Output the [x, y] coordinate of the center of the cell containing the given text.  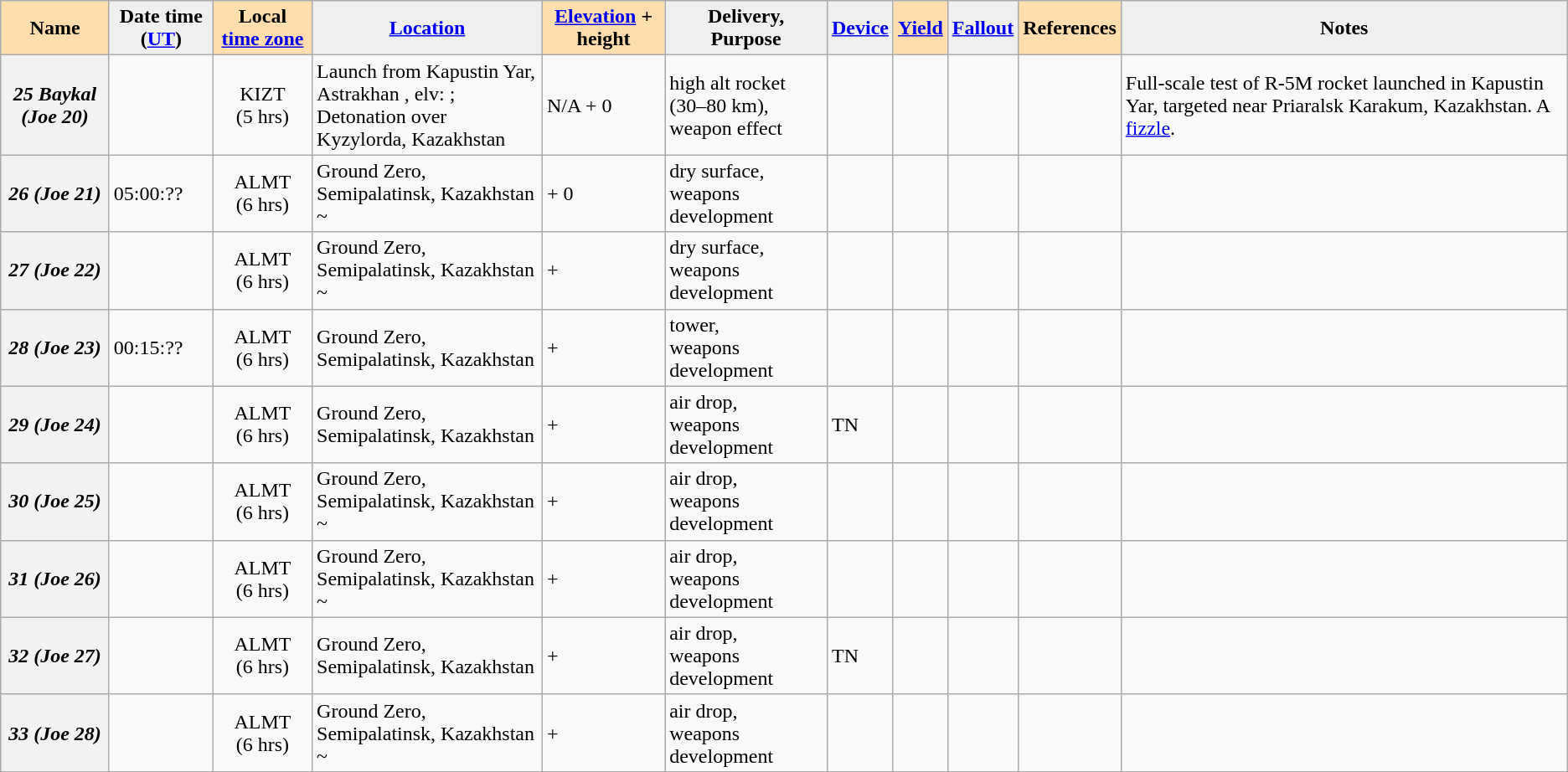
high alt rocket (30–80 km),weapon effect [746, 106]
N/A + 0 [603, 106]
Name [55, 28]
33 (Joe 28) [55, 733]
tower,weapons development [746, 347]
Launch from Kapustin Yar, Astrakhan , elv: ;Detonation over Kyzylorda, Kazakhstan [427, 106]
29 (Joe 24) [55, 425]
Delivery, Purpose [746, 28]
05:00:?? [161, 193]
References [1070, 28]
Local time zone [262, 28]
KIZT (5 hrs) [262, 106]
27 (Joe 22) [55, 270]
26 (Joe 21) [55, 193]
25 Baykal (Joe 20) [55, 106]
00:15:?? [161, 347]
+ 0 [603, 193]
Notes [1344, 28]
31 (Joe 26) [55, 579]
Yield [920, 28]
28 (Joe 23) [55, 347]
Full-scale test of R-5M rocket launched in Kapustin Yar, targeted near Priaralsk Karakum, Kazakhstan. A fizzle. [1344, 106]
Fallout [983, 28]
Elevation + height [603, 28]
32 (Joe 27) [55, 656]
Location [427, 28]
Device [859, 28]
30 (Joe 25) [55, 502]
Date time (UT) [161, 28]
